Locate the cell with the specified text and output its [X, Y] center coordinate. 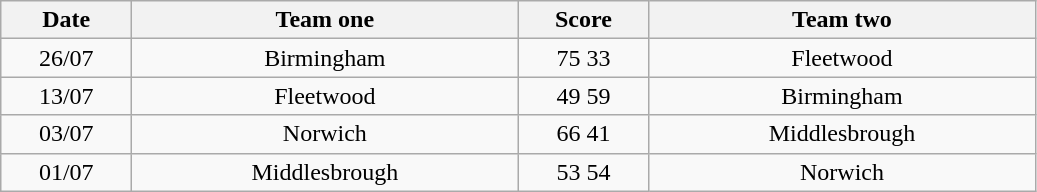
03/07 [66, 134]
49 59 [584, 96]
Date [66, 20]
53 54 [584, 172]
26/07 [66, 58]
Team two [842, 20]
75 33 [584, 58]
Team one [325, 20]
01/07 [66, 172]
13/07 [66, 96]
66 41 [584, 134]
Score [584, 20]
